Determine the (x, y) coordinate at the center of the cell enclosing the given text.  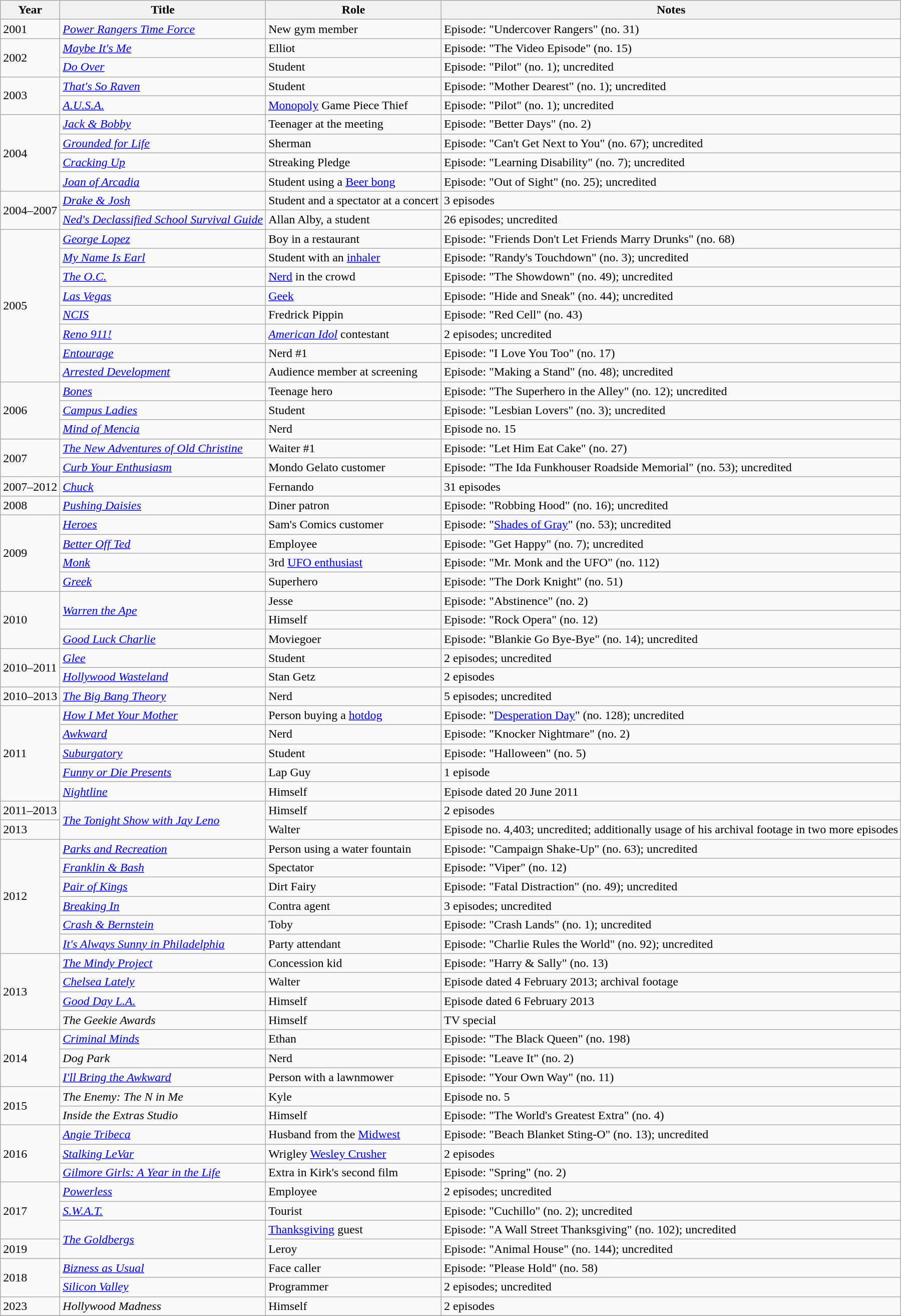
Student using a Beer bong (353, 181)
Monk (163, 563)
Joan of Arcadia (163, 181)
Spectator (353, 868)
Sam's Comics customer (353, 524)
It's Always Sunny in Philadelphia (163, 944)
Episode: "Desperation Day" (no. 128); uncredited (671, 715)
Campus Ladies (163, 410)
Elliot (353, 48)
Sherman (353, 143)
Fernando (353, 486)
Concession kid (353, 963)
Hollywood Madness (163, 1306)
Episode: "Rock Opera" (no. 12) (671, 620)
Maybe It's Me (163, 48)
Episode: "The World's Greatest Extra" (no. 4) (671, 1115)
Thanksgiving guest (353, 1230)
Angie Tribeca (163, 1134)
Episode: "Let Him Eat Cake" (no. 27) (671, 448)
Notes (671, 10)
Fredrick Pippin (353, 315)
Parks and Recreation (163, 849)
NCIS (163, 315)
Greek (163, 582)
Better Off Ted (163, 543)
Person using a water fountain (353, 849)
Teenager at the meeting (353, 124)
Powerless (163, 1192)
Episode: "Harry & Sally" (no. 13) (671, 963)
Power Rangers Time Force (163, 29)
Episode: "Randy's Touchdown" (no. 3); uncredited (671, 258)
2008 (30, 505)
Awkward (163, 734)
2009 (30, 553)
Episode: "Animal House" (no. 144); uncredited (671, 1249)
2002 (30, 58)
Suburgatory (163, 753)
Dirt Fairy (353, 887)
Cracking Up (163, 162)
Episode: "Mr. Monk and the UFO" (no. 112) (671, 563)
Episode no. 4,403; uncredited; additionally usage of his archival footage in two more episodes (671, 829)
Episode: "The Black Queen" (no. 198) (671, 1039)
2012 (30, 896)
Episode: "Knocker Nightmare" (no. 2) (671, 734)
Diner patron (353, 505)
Tourist (353, 1211)
Mind of Mencia (163, 429)
The Big Bang Theory (163, 696)
Toby (353, 925)
Episode: "Learning Disability" (no. 7); uncredited (671, 162)
Nerd #1 (353, 353)
2001 (30, 29)
Kyle (353, 1096)
Grounded for Life (163, 143)
Year (30, 10)
Episode: "Lesbian Lovers" (no. 3); uncredited (671, 410)
Episode: "Campaign Shake-Up" (no. 63); uncredited (671, 849)
That's So Raven (163, 86)
The Enemy: The N in Me (163, 1096)
2010 (30, 620)
S.W.A.T. (163, 1211)
Episode: "Crash Lands" (no. 1); uncredited (671, 925)
Episode: "Abstinence" (no. 2) (671, 601)
Title (163, 10)
Episode: "Shades of Gray" (no. 53); uncredited (671, 524)
Episode: "Halloween" (no. 5) (671, 753)
TV special (671, 1020)
Criminal Minds (163, 1039)
2007 (30, 458)
Geek (353, 296)
Inside the Extras Studio (163, 1115)
Superhero (353, 582)
Heroes (163, 524)
Person buying a hotdog (353, 715)
Hollywood Wasteland (163, 677)
The O.C. (163, 277)
2017 (30, 1211)
Person with a lawnmower (353, 1077)
Waiter #1 (353, 448)
Episode: "The Showdown" (no. 49); uncredited (671, 277)
Monopoly Game Piece Thief (353, 105)
Face caller (353, 1268)
Drake & Josh (163, 200)
The Geekie Awards (163, 1020)
Episode no. 5 (671, 1096)
2003 (30, 96)
Party attendant (353, 944)
Episode: "The Video Episode" (no. 15) (671, 48)
How I Met Your Mother (163, 715)
Episode: "The Ida Funkhouser Roadside Memorial" (no. 53); uncredited (671, 467)
Episode: "Better Days" (no. 2) (671, 124)
The Goldbergs (163, 1239)
Glee (163, 658)
Funny or Die Presents (163, 772)
Programmer (353, 1287)
Episode: "Cuchillo" (no. 2); uncredited (671, 1211)
2015 (30, 1106)
The Tonight Show with Jay Leno (163, 820)
3 episodes (671, 200)
Las Vegas (163, 296)
Bizness as Usual (163, 1268)
2016 (30, 1153)
Pair of Kings (163, 887)
Curb Your Enthusiasm (163, 467)
2010–2013 (30, 696)
2011 (30, 753)
Good Day L.A. (163, 1001)
Episode: "Robbing Hood" (no. 16); uncredited (671, 505)
Do Over (163, 67)
2023 (30, 1306)
Good Luck Charlie (163, 639)
My Name Is Earl (163, 258)
Episode: "The Dork Knight" (no. 51) (671, 582)
Audience member at screening (353, 372)
3rd UFO enthusiast (353, 563)
Crash & Bernstein (163, 925)
Episode: "Red Cell" (no. 43) (671, 315)
Boy in a restaurant (353, 239)
2004 (30, 153)
Episode: "Viper" (no. 12) (671, 868)
Role (353, 10)
Teenage hero (353, 391)
5 episodes; uncredited (671, 696)
Ned's Declassified School Survival Guide (163, 219)
New gym member (353, 29)
Entourage (163, 353)
Episode: "Leave It" (no. 2) (671, 1058)
Episode: "Making a Stand" (no. 48); uncredited (671, 372)
2014 (30, 1058)
Episode: "I Love You Too" (no. 17) (671, 353)
31 episodes (671, 486)
2007–2012 (30, 486)
Episode: "Mother Dearest" (no. 1); uncredited (671, 86)
Episode dated 4 February 2013; archival footage (671, 982)
Episode: "Get Happy" (no. 7); uncredited (671, 543)
Student and a spectator at a concert (353, 200)
Episode no. 15 (671, 429)
3 episodes; uncredited (671, 906)
1 episode (671, 772)
2004–2007 (30, 210)
Chuck (163, 486)
Episode: "Can't Get Next to You" (no. 67); uncredited (671, 143)
26 episodes; uncredited (671, 219)
George Lopez (163, 239)
Arrested Development (163, 372)
Contra agent (353, 906)
Pushing Daisies (163, 505)
Episode: "Hide and Sneak" (no. 44); uncredited (671, 296)
Episode: "Undercover Rangers" (no. 31) (671, 29)
Episode: "Fatal Distraction" (no. 49); uncredited (671, 887)
Warren the Ape (163, 610)
2011–2013 (30, 810)
Episode: "Spring" (no. 2) (671, 1173)
Episode: "Charlie Rules the World" (no. 92); uncredited (671, 944)
Stan Getz (353, 677)
Episode dated 6 February 2013 (671, 1001)
Dog Park (163, 1058)
Episode: "Please Hold" (no. 58) (671, 1268)
Episode: "Blankie Go Bye-Bye" (no. 14); uncredited (671, 639)
Mondo Gelato customer (353, 467)
2019 (30, 1249)
Jesse (353, 601)
Stalking LeVar (163, 1153)
2010–2011 (30, 668)
Franklin & Bash (163, 868)
Husband from the Midwest (353, 1134)
2006 (30, 410)
Silicon Valley (163, 1287)
American Idol contestant (353, 334)
Episode dated 20 June 2011 (671, 791)
Episode: "A Wall Street Thanksgiving" (no. 102); uncredited (671, 1230)
Episode: "The Superhero in the Alley" (no. 12); uncredited (671, 391)
Moviegoer (353, 639)
Lap Guy (353, 772)
Ethan (353, 1039)
Episode: "Beach Blanket Sting-O" (no. 13); uncredited (671, 1134)
Nerd in the crowd (353, 277)
Reno 911! (163, 334)
2018 (30, 1277)
Extra in Kirk's second film (353, 1173)
The New Adventures of Old Christine (163, 448)
2005 (30, 305)
Episode: "Your Own Way" (no. 11) (671, 1077)
Allan Alby, a student (353, 219)
I'll Bring the Awkward (163, 1077)
Jack & Bobby (163, 124)
Chelsea Lately (163, 982)
Nightline (163, 791)
The Mindy Project (163, 963)
Episode: "Friends Don't Let Friends Marry Drunks" (no. 68) (671, 239)
Leroy (353, 1249)
Gilmore Girls: A Year in the Life (163, 1173)
Bones (163, 391)
Wrigley Wesley Crusher (353, 1153)
A.U.S.A. (163, 105)
Student with an inhaler (353, 258)
Breaking In (163, 906)
Episode: "Out of Sight" (no. 25); uncredited (671, 181)
Streaking Pledge (353, 162)
